Find where the given text appears and provide that cell's center as (x, y) coordinate. 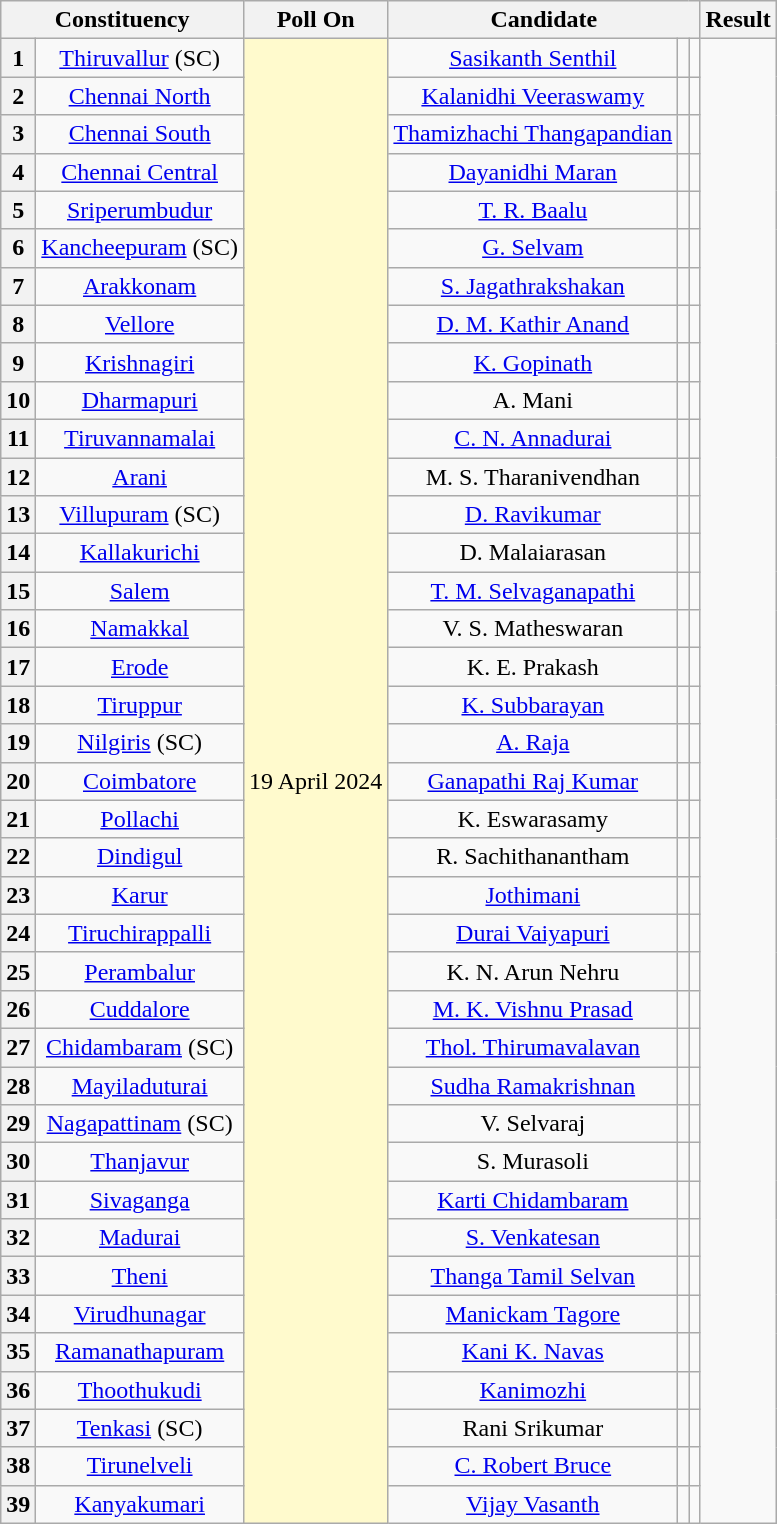
R. Sachithanantham (533, 857)
4 (18, 172)
19 (18, 743)
Erode (140, 667)
S. Venkatesan (533, 1238)
30 (18, 1162)
5 (18, 210)
26 (18, 1009)
Tiruchirappalli (140, 933)
Vijay Vasanth (533, 1504)
Tirunelveli (140, 1466)
Nagapattinam (SC) (140, 1124)
Constituency (122, 20)
15 (18, 591)
Namakkal (140, 629)
Salem (140, 591)
Tenkasi (SC) (140, 1428)
D. M. Kathir Anand (533, 324)
Thiruvallur (SC) (140, 58)
38 (18, 1466)
12 (18, 477)
Chennai South (140, 134)
25 (18, 971)
13 (18, 515)
Kanimozhi (533, 1390)
18 (18, 705)
Thol. Thirumavalavan (533, 1047)
Chennai Central (140, 172)
29 (18, 1124)
17 (18, 667)
A. Mani (533, 400)
M. S. Tharanivendhan (533, 477)
10 (18, 400)
K. Gopinath (533, 362)
Thamizhachi Thangapandian (533, 134)
27 (18, 1047)
34 (18, 1314)
A. Raja (533, 743)
Karti Chidambaram (533, 1200)
Thoothukudi (140, 1390)
3 (18, 134)
Dharmapuri (140, 400)
Kanyakumari (140, 1504)
M. K. Vishnu Prasad (533, 1009)
S. Jagathrakshakan (533, 286)
Kani K. Navas (533, 1352)
1 (18, 58)
16 (18, 629)
11 (18, 438)
K. Eswarasamy (533, 819)
Karur (140, 895)
Sasikanth Senthil (533, 58)
Villupuram (SC) (140, 515)
G. Selvam (533, 248)
33 (18, 1276)
Result (738, 20)
35 (18, 1352)
D. Malaiarasan (533, 553)
V. Selvaraj (533, 1124)
22 (18, 857)
Tiruppur (140, 705)
Rani Srikumar (533, 1428)
Coimbatore (140, 781)
C. N. Annadurai (533, 438)
2 (18, 96)
Kallakurichi (140, 553)
28 (18, 1085)
39 (18, 1504)
K. N. Arun Nehru (533, 971)
C. Robert Bruce (533, 1466)
Poll On (315, 20)
31 (18, 1200)
Krishnagiri (140, 362)
S. Murasoli (533, 1162)
23 (18, 895)
Theni (140, 1276)
V. S. Matheswaran (533, 629)
Kalanidhi Veeraswamy (533, 96)
Sudha Ramakrishnan (533, 1085)
36 (18, 1390)
Vellore (140, 324)
Pollachi (140, 819)
Ganapathi Raj Kumar (533, 781)
Durai Vaiyapuri (533, 933)
Virudhunagar (140, 1314)
Jothimani (533, 895)
37 (18, 1428)
Kancheepuram (SC) (140, 248)
32 (18, 1238)
Cuddalore (140, 1009)
Sriperumbudur (140, 210)
Sivaganga (140, 1200)
K. E. Prakash (533, 667)
Nilgiris (SC) (140, 743)
Arani (140, 477)
24 (18, 933)
14 (18, 553)
Tiruvannamalai (140, 438)
Manickam Tagore (533, 1314)
Perambalur (140, 971)
21 (18, 819)
Arakkonam (140, 286)
Ramanathapuram (140, 1352)
T. R. Baalu (533, 210)
Mayiladuturai (140, 1085)
K. Subbarayan (533, 705)
Thanjavur (140, 1162)
8 (18, 324)
19 April 2024 (315, 781)
6 (18, 248)
9 (18, 362)
Madurai (140, 1238)
7 (18, 286)
Dayanidhi Maran (533, 172)
Dindigul (140, 857)
20 (18, 781)
Candidate (544, 20)
D. Ravikumar (533, 515)
Chennai North (140, 96)
T. M. Selvaganapathi (533, 591)
Chidambaram (SC) (140, 1047)
Thanga Tamil Selvan (533, 1276)
